Locate the cell with the specified text and output its [X, Y] center coordinate. 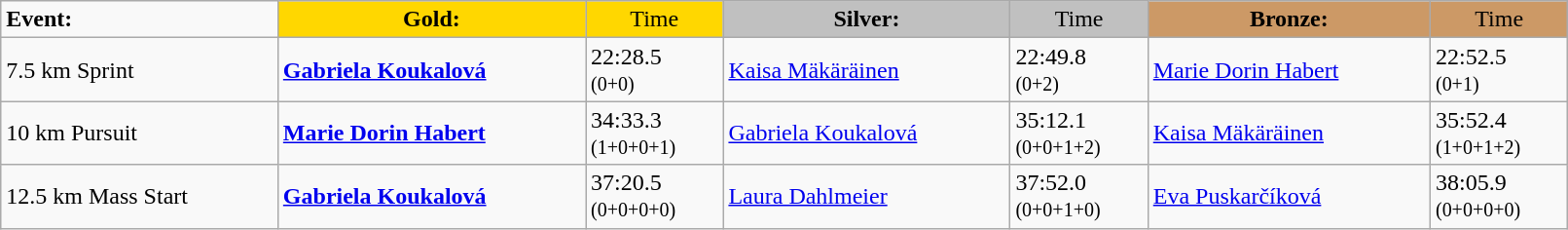
22:52.5(0+1) [1499, 70]
Laura Dahlmeier [866, 197]
37:52.0(0+0+1+0) [1078, 197]
Gold: [431, 19]
Eva Puskarčíková [1289, 197]
Bronze: [1289, 19]
37:20.5(0+0+0+0) [654, 197]
7.5 km Sprint [140, 70]
Silver: [866, 19]
22:28.5(0+0) [654, 70]
38:05.9(0+0+0+0) [1499, 197]
34:33.3(1+0+0+1) [654, 133]
Event: [140, 19]
22:49.8(0+2) [1078, 70]
35:12.1(0+0+1+2) [1078, 133]
10 km Pursuit [140, 133]
12.5 km Mass Start [140, 197]
35:52.4(1+0+1+2) [1499, 133]
